Detect which cell encompasses the target text, then output its [x, y] center coordinate. 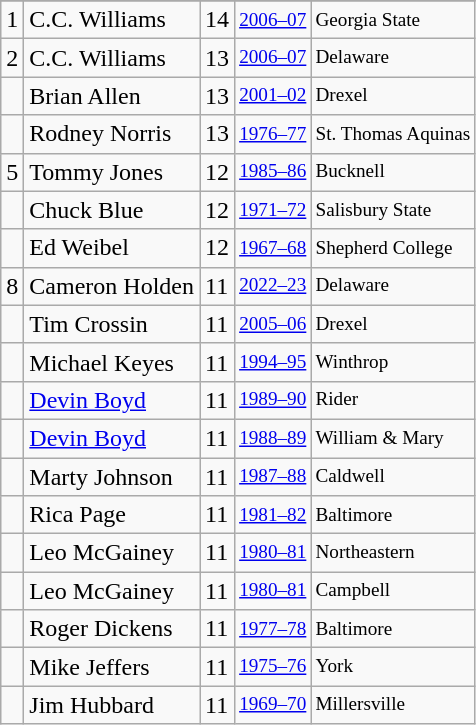
Ed Weibel [112, 248]
Michael Keyes [112, 362]
2001–02 [273, 96]
1994–95 [273, 362]
1976–77 [273, 134]
Jim Hubbard [112, 705]
Mike Jeffers [112, 667]
1985–86 [273, 172]
1987–88 [273, 477]
Cameron Holden [112, 286]
Chuck Blue [112, 210]
Shepherd College [393, 248]
Rica Page [112, 515]
Winthrop [393, 362]
Millersville [393, 705]
2022–23 [273, 286]
1969–70 [273, 705]
1967–68 [273, 248]
8 [12, 286]
1 [12, 20]
William & Mary [393, 438]
Bucknell [393, 172]
1988–89 [273, 438]
1975–76 [273, 667]
Caldwell [393, 477]
Salisbury State [393, 210]
Georgia State [393, 20]
St. Thomas Aquinas [393, 134]
Marty Johnson [112, 477]
2005–06 [273, 324]
Tommy Jones [112, 172]
Rodney Norris [112, 134]
York [393, 667]
14 [218, 20]
1989–90 [273, 400]
1971–72 [273, 210]
Campbell [393, 591]
Tim Crossin [112, 324]
Northeastern [393, 553]
Roger Dickens [112, 629]
1981–82 [273, 515]
1977–78 [273, 629]
Brian Allen [112, 96]
5 [12, 172]
Rider [393, 400]
2 [12, 58]
